Pinpoint the cell where the given text exists, returning its (x, y) midpoint coordinate. 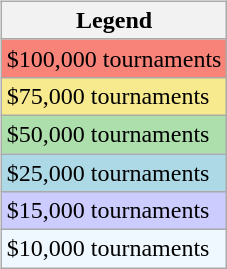
$10,000 tournaments (114, 249)
$75,000 tournaments (114, 96)
$50,000 tournaments (114, 134)
$15,000 tournaments (114, 211)
$25,000 tournaments (114, 173)
$100,000 tournaments (114, 58)
Legend (114, 20)
